Determine the (x, y) coordinate at the center of the cell enclosing the given text.  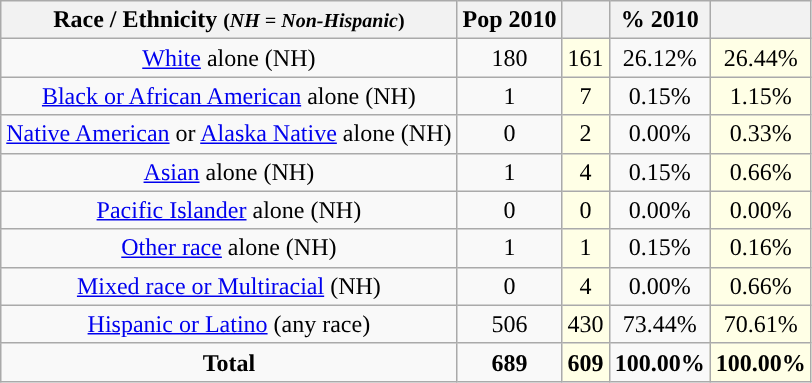
Hispanic or Latino (any race) (229, 324)
Asian alone (NH) (229, 172)
Pop 2010 (510, 20)
73.44% (660, 324)
Mixed race or Multiracial (NH) (229, 286)
Black or African American alone (NH) (229, 96)
% 2010 (660, 20)
506 (510, 324)
7 (586, 96)
Race / Ethnicity (NH = Non-Hispanic) (229, 20)
26.12% (660, 58)
430 (586, 324)
609 (586, 362)
180 (510, 58)
Other race alone (NH) (229, 248)
0.16% (760, 248)
1.15% (760, 96)
70.61% (760, 324)
0.33% (760, 134)
161 (586, 58)
Total (229, 362)
26.44% (760, 58)
689 (510, 362)
White alone (NH) (229, 58)
2 (586, 134)
Pacific Islander alone (NH) (229, 210)
Native American or Alaska Native alone (NH) (229, 134)
